Return the [x, y] coordinate for the center point of the cell that contains the specified text.  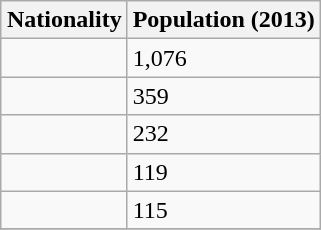
Population (2013) [224, 20]
359 [224, 96]
1,076 [224, 58]
232 [224, 134]
119 [224, 172]
Nationality [64, 20]
115 [224, 210]
